Output the [X, Y] coordinate of the center of the cell containing the given text.  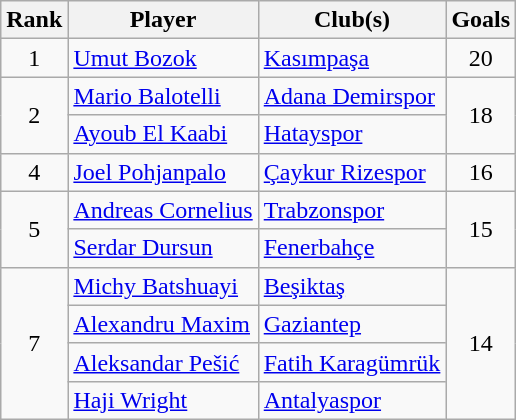
Fenerbahçe [352, 248]
Beşiktaş [352, 286]
Adana Demirspor [352, 96]
Player [163, 20]
Antalyaspor [352, 400]
Andreas Cornelius [163, 210]
Fatih Karagümrük [352, 362]
7 [34, 343]
16 [481, 172]
Kasımpaşa [352, 58]
4 [34, 172]
Alexandru Maxim [163, 324]
Club(s) [352, 20]
15 [481, 229]
Rank [34, 20]
Çaykur Rizespor [352, 172]
Haji Wright [163, 400]
2 [34, 115]
Serdar Dursun [163, 248]
18 [481, 115]
Joel Pohjanpalo [163, 172]
20 [481, 58]
Aleksandar Pešić [163, 362]
5 [34, 229]
Goals [481, 20]
Trabzonspor [352, 210]
14 [481, 343]
Umut Bozok [163, 58]
1 [34, 58]
Hatayspor [352, 134]
Ayoub El Kaabi [163, 134]
Michy Batshuayi [163, 286]
Mario Balotelli [163, 96]
Gaziantep [352, 324]
